Locate the cell with the specified text and output its [X, Y] center coordinate. 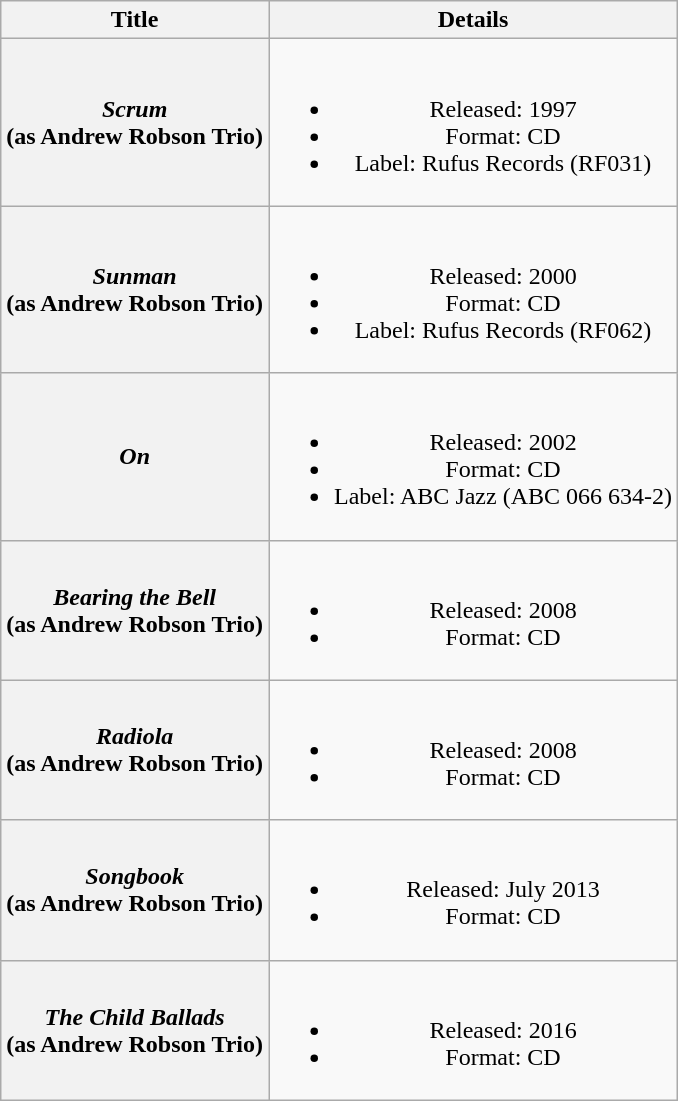
Released: 1997Format: CDLabel: Rufus Records (RF031) [474, 122]
The Child Ballads (as Andrew Robson Trio) [135, 1030]
Details [474, 20]
Scrum (as Andrew Robson Trio) [135, 122]
Released: 2000Format: CDLabel: Rufus Records (RF062) [474, 290]
Radiola (as Andrew Robson Trio) [135, 750]
Bearing the Bell (as Andrew Robson Trio) [135, 610]
Released: July 2013Format: CD [474, 890]
Released: 2002Format: CDLabel: ABC Jazz (ABC 066 634-2) [474, 456]
Songbook (as Andrew Robson Trio) [135, 890]
On [135, 456]
Released: 2016Format: CD [474, 1030]
Title [135, 20]
Sunman (as Andrew Robson Trio) [135, 290]
